Detect which cell encompasses the target text, then output its (X, Y) center coordinate. 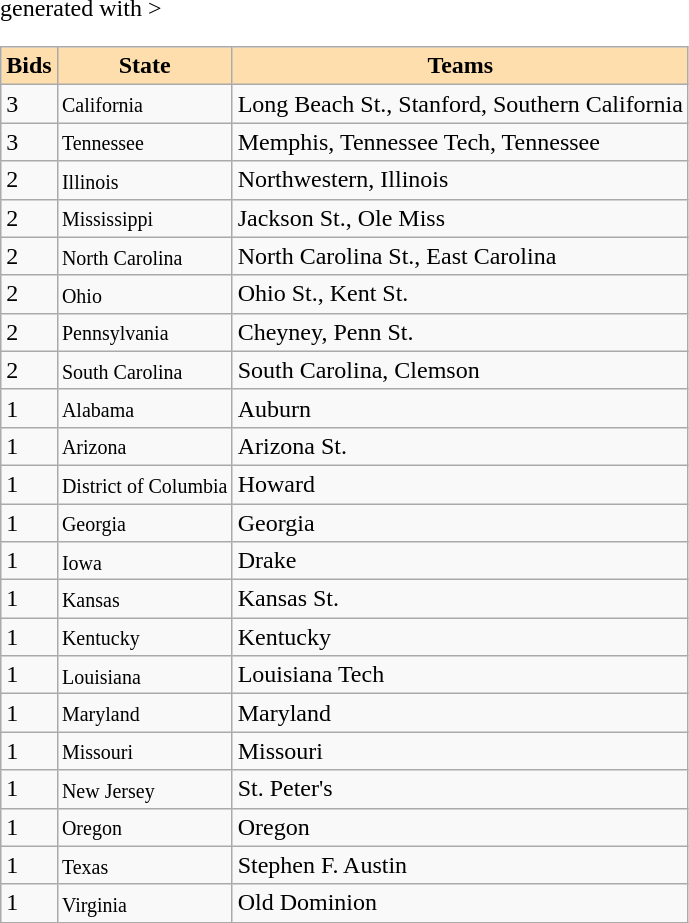
Mississippi (144, 218)
South Carolina, Clemson (460, 370)
State (144, 66)
Auburn (460, 408)
Alabama (144, 408)
Old Dominion (460, 903)
New Jersey (144, 789)
Long Beach St., Stanford, Southern California (460, 104)
Tennessee (144, 142)
California (144, 104)
Virginia (144, 903)
Stephen F. Austin (460, 865)
Pennsylvania (144, 332)
Texas (144, 865)
Arizona St. (460, 446)
North Carolina (144, 256)
Louisiana (144, 675)
District of Columbia (144, 484)
Drake (460, 561)
Jackson St., Ole Miss (460, 218)
Teams (460, 66)
Kansas St. (460, 599)
Ohio (144, 294)
Arizona (144, 446)
Iowa (144, 561)
Louisiana Tech (460, 675)
Ohio St., Kent St. (460, 294)
Bids (29, 66)
St. Peter's (460, 789)
Northwestern, Illinois (460, 180)
Cheyney, Penn St. (460, 332)
Howard (460, 484)
North Carolina St., East Carolina (460, 256)
South Carolina (144, 370)
Illinois (144, 180)
Kansas (144, 599)
Memphis, Tennessee Tech, Tennessee (460, 142)
